Detect which cell encompasses the target text, then output its [x, y] center coordinate. 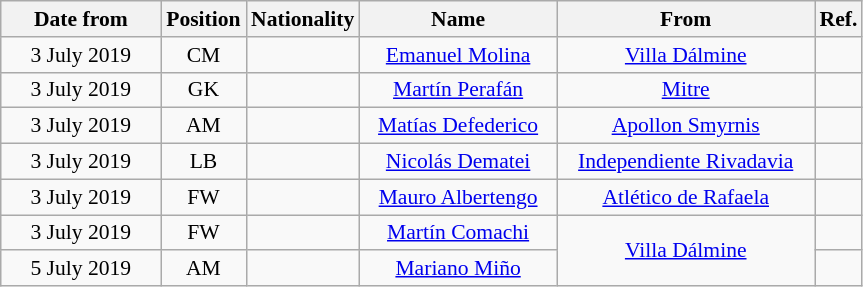
Nicolás Dematei [458, 162]
Mauro Albertengo [458, 197]
Apollon Smyrnis [686, 126]
5 July 2019 [81, 269]
GK [204, 90]
Mitre [686, 90]
Ref. [839, 19]
LB [204, 162]
Nationality [302, 19]
Independiente Rivadavia [686, 162]
Name [458, 19]
Date from [81, 19]
Mariano Miño [458, 269]
Position [204, 19]
Martín Comachi [458, 233]
CM [204, 55]
Martín Perafán [458, 90]
From [686, 19]
Atlético de Rafaela [686, 197]
Emanuel Molina [458, 55]
Matías Defederico [458, 126]
